Search for the cell housing the specified text and yield its (X, Y) center coordinate. 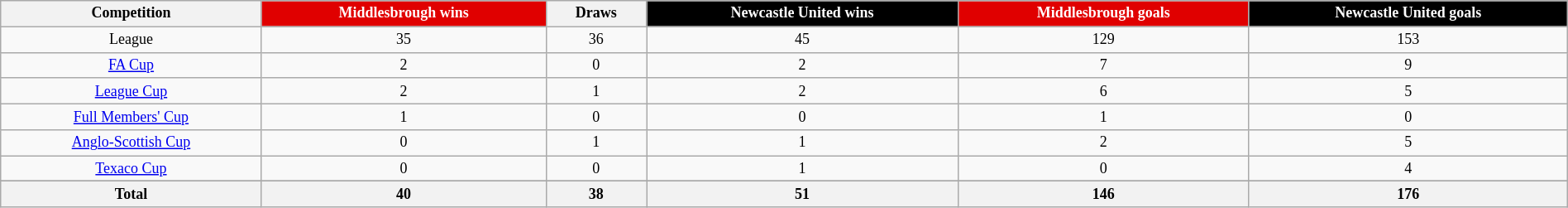
Total (131, 194)
129 (1103, 40)
League (131, 40)
Newcastle United wins (802, 13)
4 (1408, 169)
153 (1408, 40)
Newcastle United goals (1408, 13)
Full Members' Cup (131, 116)
38 (596, 194)
Draws (596, 13)
Competition (131, 13)
36 (596, 40)
6 (1103, 91)
45 (802, 40)
Anglo-Scottish Cup (131, 143)
Texaco Cup (131, 169)
35 (404, 40)
176 (1408, 194)
146 (1103, 194)
Middlesbrough wins (404, 13)
FA Cup (131, 65)
League Cup (131, 91)
51 (802, 194)
7 (1103, 65)
40 (404, 194)
Middlesbrough goals (1103, 13)
9 (1408, 65)
